Pinpoint the cell where the given text exists, returning its [x, y] midpoint coordinate. 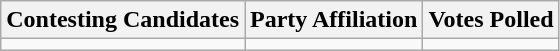
Contesting Candidates [123, 20]
Party Affiliation [334, 20]
Votes Polled [491, 20]
